Find where the given text appears and provide that cell's center as (X, Y) coordinate. 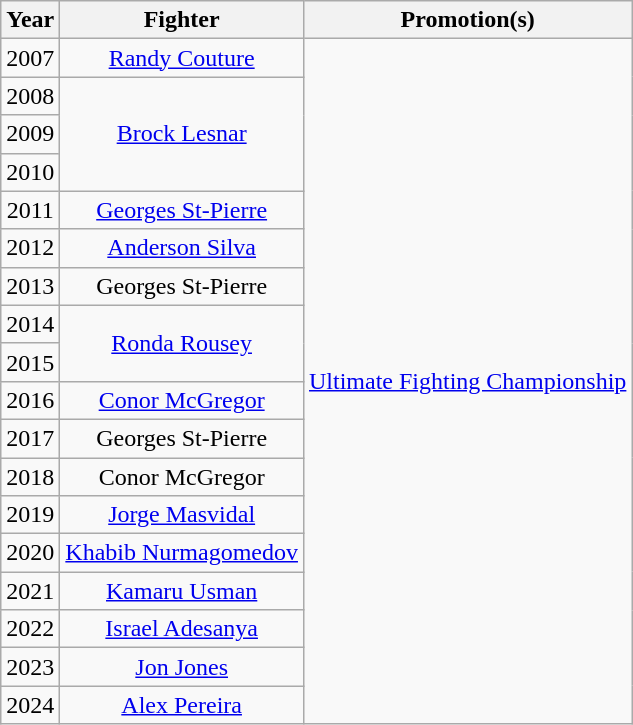
2014 (30, 324)
Ultimate Fighting Championship (467, 382)
2018 (30, 477)
2011 (30, 210)
2016 (30, 400)
Brock Lesnar (182, 134)
2023 (30, 667)
Promotion(s) (467, 20)
2015 (30, 362)
2010 (30, 172)
Anderson Silva (182, 248)
2024 (30, 705)
Fighter (182, 20)
2019 (30, 515)
2017 (30, 438)
Kamaru Usman (182, 591)
2012 (30, 248)
Year (30, 20)
2008 (30, 96)
Ronda Rousey (182, 343)
Alex Pereira (182, 705)
2007 (30, 58)
2022 (30, 629)
2009 (30, 134)
2021 (30, 591)
Jorge Masvidal (182, 515)
2013 (30, 286)
Randy Couture (182, 58)
2020 (30, 553)
Jon Jones (182, 667)
Khabib Nurmagomedov (182, 553)
Israel Adesanya (182, 629)
